Find where the given text appears and provide that cell's center as (X, Y) coordinate. 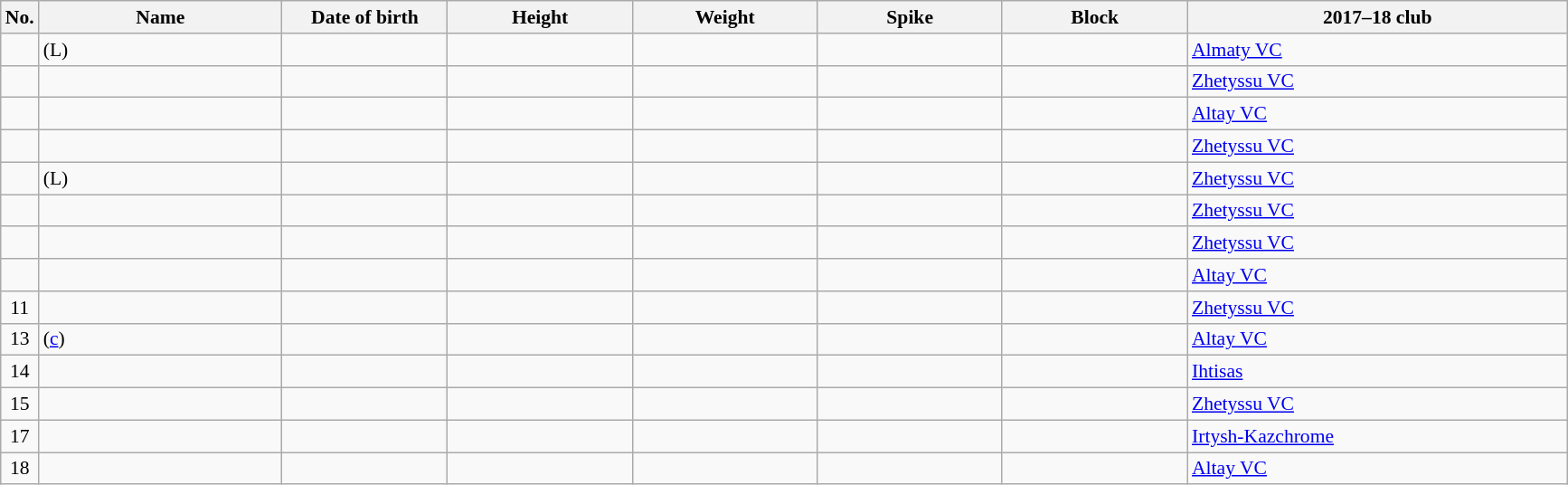
Irtysh-Kazchrome (1378, 436)
No. (20, 17)
Almaty VC (1378, 50)
Weight (725, 17)
2017–18 club (1378, 17)
18 (20, 469)
14 (20, 372)
Spike (910, 17)
Ihtisas (1378, 372)
Date of birth (365, 17)
15 (20, 404)
11 (20, 308)
(c) (161, 339)
17 (20, 436)
Height (541, 17)
Name (161, 17)
Block (1094, 17)
13 (20, 339)
